Identify which cell holds the provided text, then report its (X, Y) central coordinate. 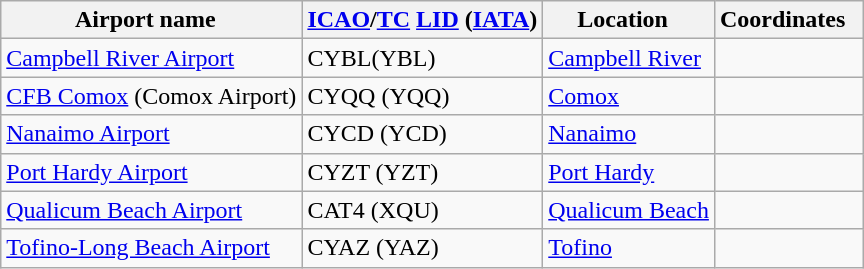
Nanaimo (629, 134)
Campbell River Airport (152, 58)
Qualicum Beach Airport (152, 210)
CYBL(YBL) (422, 58)
CYZT (YZT) (422, 172)
Coordinates (788, 20)
Qualicum Beach (629, 210)
CFB Comox (Comox Airport) (152, 96)
Tofino-Long Beach Airport (152, 248)
Nanaimo Airport (152, 134)
CYQQ (YQQ) (422, 96)
Tofino (629, 248)
Campbell River (629, 58)
Port Hardy (629, 172)
Comox (629, 96)
Location (629, 20)
ICAO/TC LID (IATA) (422, 20)
CYCD (YCD) (422, 134)
Airport name (152, 20)
CYAZ (YAZ) (422, 248)
CAT4 (XQU) (422, 210)
Port Hardy Airport (152, 172)
